Provide the (X, Y) coordinate of the cell's center where the given text is located.  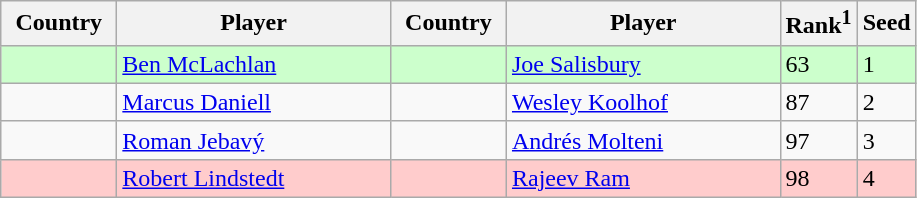
Rajeev Ram (643, 178)
Wesley Koolhof (643, 102)
Marcus Daniell (254, 102)
Ben McLachlan (254, 64)
Seed (886, 24)
1 (886, 64)
Robert Lindstedt (254, 178)
63 (818, 64)
Rank1 (818, 24)
98 (818, 178)
3 (886, 140)
Joe Salisbury (643, 64)
4 (886, 178)
Roman Jebavý (254, 140)
Andrés Molteni (643, 140)
2 (886, 102)
87 (818, 102)
97 (818, 140)
